Output the (x, y) coordinate of the center of the cell containing the given text.  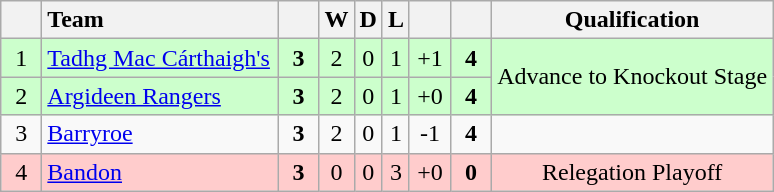
W (336, 20)
Team (160, 20)
L (396, 20)
Tadhg Mac Cárthaigh's (160, 58)
Barryroe (160, 134)
D (368, 20)
Advance to Knockout Stage (632, 77)
-1 (430, 134)
Argideen Rangers (160, 96)
Relegation Playoff (632, 172)
Bandon (160, 172)
+1 (430, 58)
Qualification (632, 20)
